From the cell containing the given text, extract its center point as [x, y] coordinate. 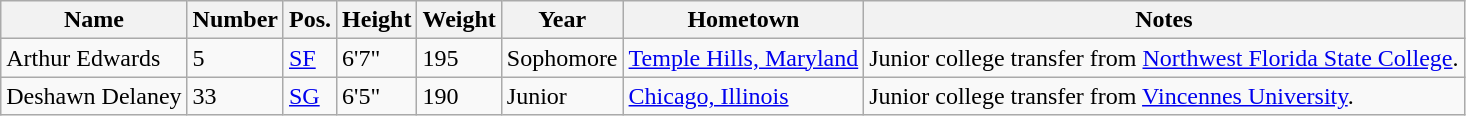
Year [562, 20]
Deshawn Delaney [94, 96]
Temple Hills, Maryland [744, 58]
Hometown [744, 20]
Arthur Edwards [94, 58]
190 [459, 96]
5 [235, 58]
Junior [562, 96]
Name [94, 20]
SF [310, 58]
Chicago, Illinois [744, 96]
Junior college transfer from Vincennes University. [1164, 96]
Notes [1164, 20]
6'7" [377, 58]
Weight [459, 20]
6'5" [377, 96]
195 [459, 58]
Height [377, 20]
Sophomore [562, 58]
Number [235, 20]
33 [235, 96]
Pos. [310, 20]
Junior college transfer from Northwest Florida State College. [1164, 58]
SG [310, 96]
